Identify which cell holds the provided text, then report its (x, y) central coordinate. 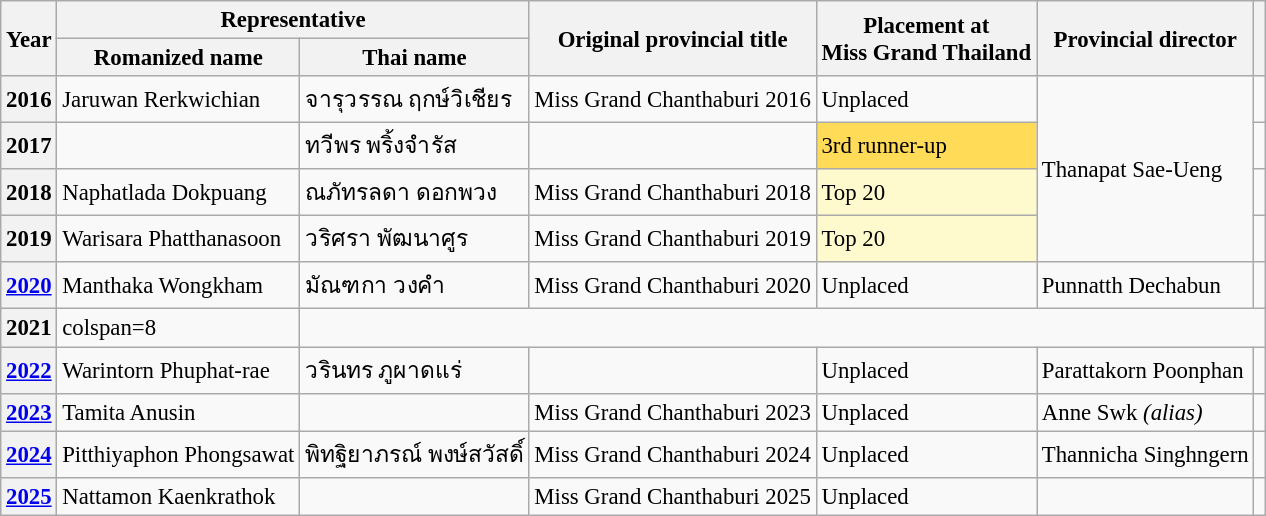
Romanized name (178, 58)
Representative (293, 20)
2025 (29, 496)
3rd runner-up (926, 146)
Provincial director (1144, 38)
2016 (29, 100)
Punnatth Dechabun (1144, 286)
Warisara Phatthanasoon (178, 240)
Miss Grand Chanthaburi 2020 (672, 286)
Thannicha Singhngern (1144, 454)
2023 (29, 412)
Miss Grand Chanthaburi 2018 (672, 192)
2022 (29, 370)
พิทฐิยาภรณ์ พงษ์สวัสดิ์ (414, 454)
Original provincial title (672, 38)
จารุวรรณ ฤกษ์วิเชียร (414, 100)
ณภัทรลดา ดอกพวง (414, 192)
2021 (29, 328)
Miss Grand Chanthaburi 2016 (672, 100)
วริศรา พัฒนาศูร (414, 240)
colspan=8 (178, 328)
Miss Grand Chanthaburi 2019 (672, 240)
2020 (29, 286)
Parattakorn Poonphan (1144, 370)
ทวีพร พริ้งจำรัส (414, 146)
Miss Grand Chanthaburi 2023 (672, 412)
Year (29, 38)
2018 (29, 192)
2019 (29, 240)
Placement atMiss Grand Thailand (926, 38)
Manthaka Wongkham (178, 286)
2017 (29, 146)
Thai name (414, 58)
มัณฑกา วงคำ (414, 286)
Jaruwan Rerkwichian (178, 100)
Naphatlada Dokpuang (178, 192)
Nattamon Kaenkrathok (178, 496)
2024 (29, 454)
วรินทร ภูผาดแร่ (414, 370)
Tamita Anusin (178, 412)
Miss Grand Chanthaburi 2025 (672, 496)
Pitthiyaphon Phongsawat (178, 454)
Warintorn Phuphat-rae (178, 370)
Anne Swk (alias) (1144, 412)
Miss Grand Chanthaburi 2024 (672, 454)
Thanapat Sae-Ueng (1144, 169)
